Search for the cell housing the specified text and yield its (x, y) center coordinate. 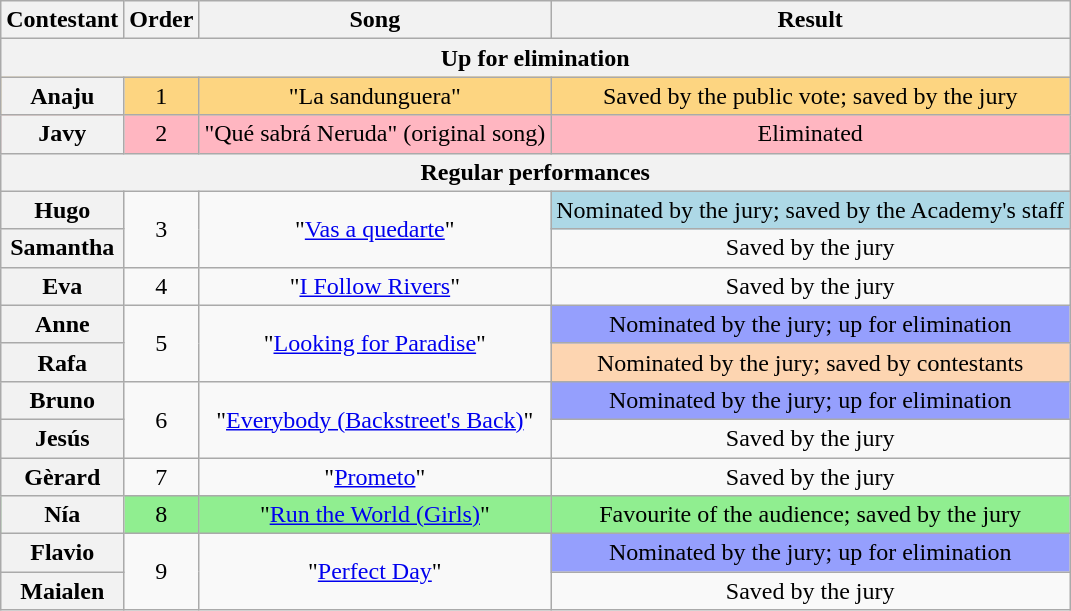
Regular performances (536, 172)
5 (162, 343)
Javy (62, 134)
Maialen (62, 591)
"Qué sabrá Neruda" (original song) (375, 134)
Jesús (62, 438)
Anaju (62, 96)
"Vas a quedarte" (375, 229)
"Run the World (Girls)" (375, 515)
Result (810, 20)
Nominated by the jury; saved by the Academy's staff (810, 210)
Eva (62, 286)
"Perfect Day" (375, 572)
Hugo (62, 210)
Bruno (62, 400)
Order (162, 20)
Nominated by the jury; saved by contestants (810, 362)
1 (162, 96)
Nía (62, 515)
Flavio (62, 553)
"I Follow Rivers" (375, 286)
9 (162, 572)
Up for elimination (536, 58)
7 (162, 477)
Saved by the public vote; saved by the jury (810, 96)
Gèrard (62, 477)
"Looking for Paradise" (375, 343)
2 (162, 134)
4 (162, 286)
Samantha (62, 248)
"Prometo" (375, 477)
"La sandunguera" (375, 96)
Anne (62, 324)
Eliminated (810, 134)
3 (162, 229)
Contestant (62, 20)
"Everybody (Backstreet's Back)" (375, 419)
6 (162, 419)
8 (162, 515)
Song (375, 20)
Rafa (62, 362)
Favourite of the audience; saved by the jury (810, 515)
